Extract the [X, Y] coordinate from the center of the cell holding the provided text.  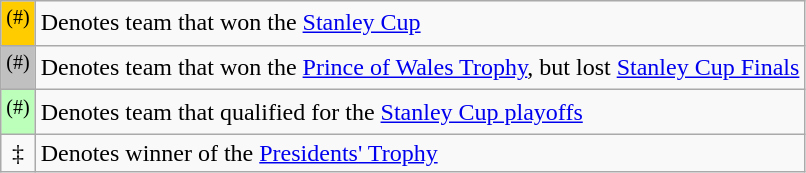
Denotes team that won the Stanley Cup [420, 24]
Denotes winner of the Presidents' Trophy [420, 153]
‡ [18, 153]
Denotes team that qualified for the Stanley Cup playoffs [420, 112]
Denotes team that won the Prince of Wales Trophy, but lost Stanley Cup Finals [420, 68]
